Extract the [x, y] coordinate from the center of the cell holding the provided text.  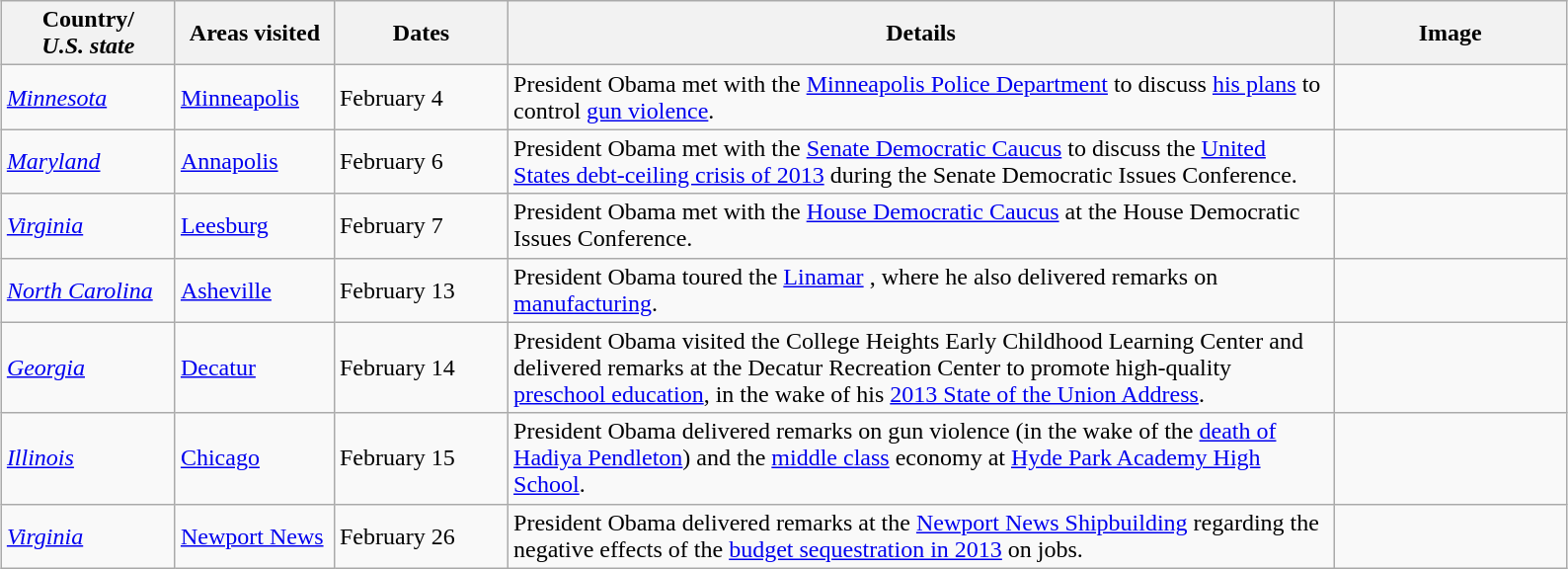
President Obama met with the House Democratic Caucus at the House Democratic Issues Conference. [921, 225]
Dates [421, 34]
Leesburg [255, 225]
President Obama delivered remarks at the Newport News Shipbuilding regarding the negative effects of the budget sequestration in 2013 on jobs. [921, 535]
February 4 [421, 97]
February 15 [421, 458]
February 6 [421, 162]
Areas visited [255, 34]
Chicago [255, 458]
February 13 [421, 290]
February 7 [421, 225]
Newport News [255, 535]
February 26 [421, 535]
Annapolis [255, 162]
North Carolina [88, 290]
Maryland [88, 162]
February 14 [421, 367]
Minnesota [88, 97]
Country/U.S. state [88, 34]
President Obama met with the Minneapolis Police Department to discuss his plans to control gun violence. [921, 97]
Decatur [255, 367]
Image [1450, 34]
Minneapolis [255, 97]
Asheville [255, 290]
President Obama toured the Linamar , where he also delivered remarks on manufacturing. [921, 290]
Georgia [88, 367]
Illinois [88, 458]
Details [921, 34]
